Extract the [X, Y] coordinate from the center of the cell holding the provided text.  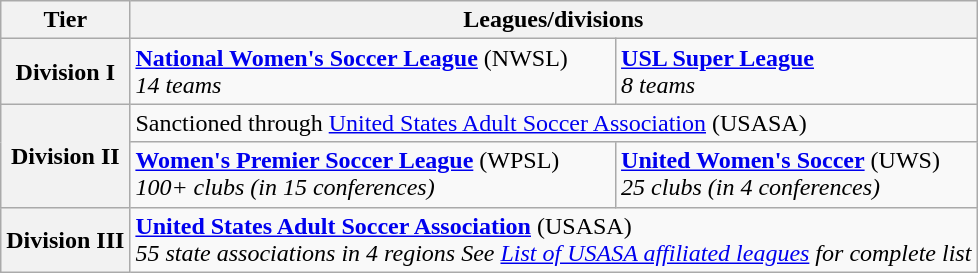
Leagues/divisions [554, 20]
United Women's Soccer (UWS)25 clubs (in 4 conferences) [796, 174]
Women's Premier Soccer League (WPSL)100+ clubs (in 15 conferences) [373, 174]
Division III [66, 240]
United States Adult Soccer Association (USASA)55 state associations in 4 regions See List of USASA affiliated leagues for complete list [554, 240]
National Women's Soccer League (NWSL)14 teams [373, 72]
Tier [66, 20]
Sanctioned through United States Adult Soccer Association (USASA) [554, 123]
Division I [66, 72]
Division II [66, 156]
USL Super League8 teams [796, 72]
